Identify which cell holds the provided text, then report its [X, Y] central coordinate. 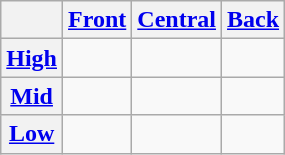
Low [32, 134]
Back [254, 20]
High [32, 58]
Mid [32, 96]
Central [177, 20]
Front [98, 20]
